Detect which cell encompasses the target text, then output its (x, y) center coordinate. 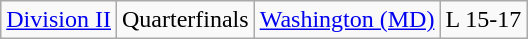
Washington (MD) (347, 20)
Division II (59, 20)
L 15-17 (484, 20)
Quarterfinals (185, 20)
